From the cell containing the given text, extract its center point as (X, Y) coordinate. 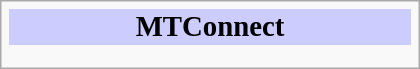
MTConnect (210, 27)
